Return the [X, Y] coordinate for the center point of the cell that contains the specified text.  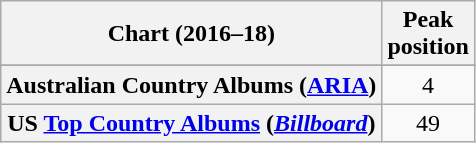
Chart (2016–18) [192, 34]
Australian Country Albums (ARIA) [192, 85]
Peakposition [428, 34]
US Top Country Albums (Billboard) [192, 123]
4 [428, 85]
49 [428, 123]
